Pinpoint the cell where the given text exists, returning its [x, y] midpoint coordinate. 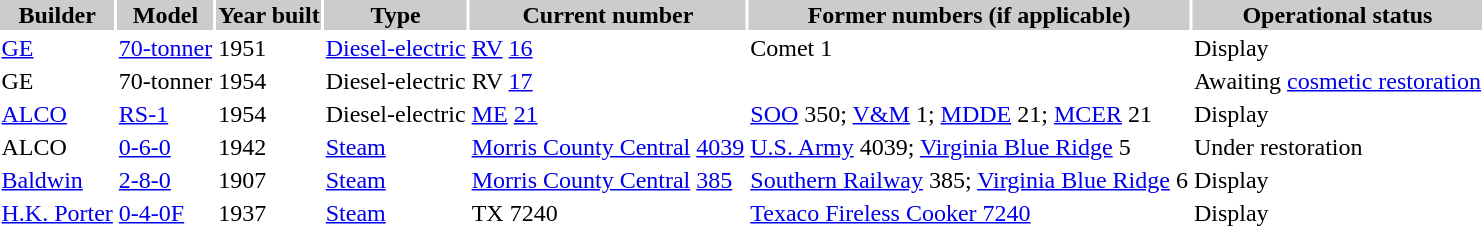
Morris County Central 4039 [608, 147]
Operational status [1337, 15]
2-8-0 [165, 180]
Baldwin [57, 180]
Former numbers (if applicable) [970, 15]
U.S. Army 4039; Virginia Blue Ridge 5 [970, 147]
RV 17 [608, 81]
1951 [270, 48]
0-6-0 [165, 147]
1907 [270, 180]
RV 16 [608, 48]
1942 [270, 147]
ME 21 [608, 114]
Comet 1 [970, 48]
Morris County Central 385 [608, 180]
Model [165, 15]
Builder [57, 15]
RS-1 [165, 114]
Current number [608, 15]
Year built [270, 15]
Awaiting cosmetic restoration [1337, 81]
Southern Railway 385; Virginia Blue Ridge 6 [970, 180]
SOO 350; V&M 1; MDDE 21; MCER 21 [970, 114]
Under restoration [1337, 147]
Type [396, 15]
